Return [x, y] of the center of cell containing provided text 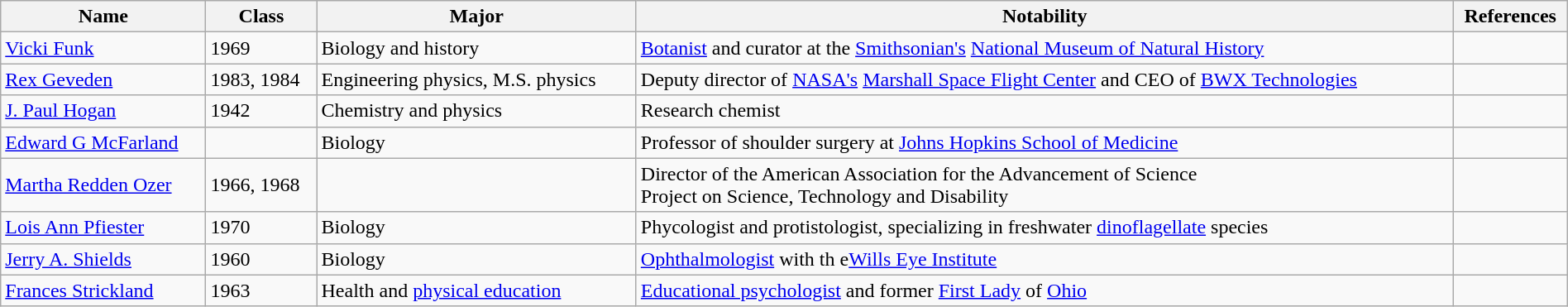
1983, 1984 [261, 79]
Biology and history [476, 48]
Rex Geveden [103, 79]
Research chemist [1045, 111]
Engineering physics, M.S. physics [476, 79]
Lois Ann Pfiester [103, 228]
1970 [261, 228]
Health and physical education [476, 290]
1942 [261, 111]
1963 [261, 290]
Director of the American Association for the Advancement of ScienceProject on Science, Technology and Disability [1045, 185]
Edward G McFarland [103, 142]
Frances Strickland [103, 290]
Deputy director of NASA's Marshall Space Flight Center and CEO of BWX Technologies [1045, 79]
Phycologist and protistologist, specializing in freshwater dinoflagellate species [1045, 228]
Vicki Funk [103, 48]
1969 [261, 48]
1966, 1968 [261, 185]
Jerry A. Shields [103, 259]
Class [261, 17]
Name [103, 17]
Ophthalmologist with th eWills Eye Institute [1045, 259]
Chemistry and physics [476, 111]
Botanist and curator at the Smithsonian's National Museum of Natural History [1045, 48]
Notability [1045, 17]
1960 [261, 259]
Major [476, 17]
References [1510, 17]
Educational psychologist and former First Lady of Ohio [1045, 290]
Professor of shoulder surgery at Johns Hopkins School of Medicine [1045, 142]
Martha Redden Ozer [103, 185]
J. Paul Hogan [103, 111]
